Output the (X, Y) coordinate of the center of the cell containing the given text.  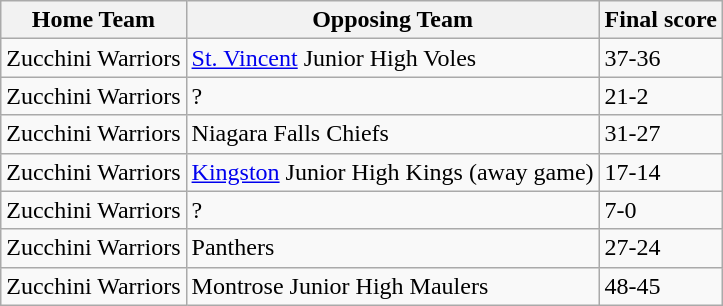
Panthers (392, 248)
27-24 (660, 248)
Opposing Team (392, 20)
Final score (660, 20)
21-2 (660, 96)
Montrose Junior High Maulers (392, 286)
St. Vincent Junior High Voles (392, 58)
31-27 (660, 134)
Home Team (94, 20)
Kingston Junior High Kings (away game) (392, 172)
Niagara Falls Chiefs (392, 134)
7-0 (660, 210)
48-45 (660, 286)
37-36 (660, 58)
17-14 (660, 172)
